For the text-containing cell, return its midpoint in (X, Y) coordinate format. 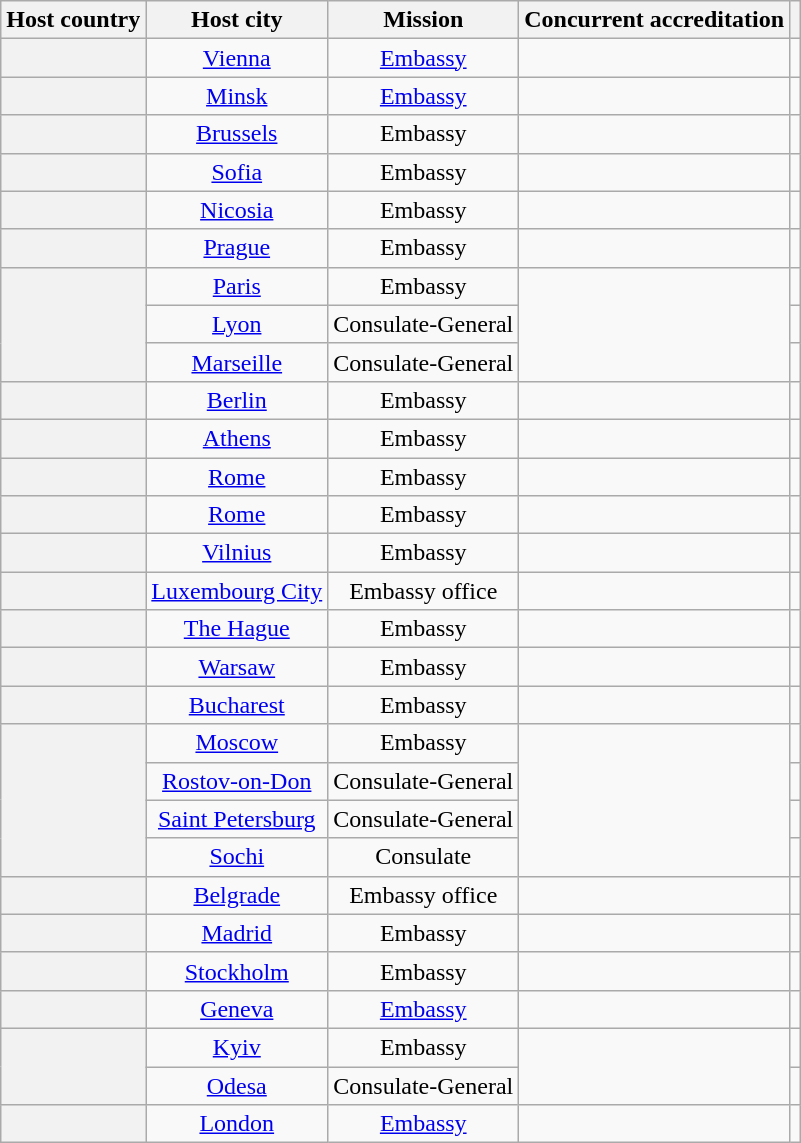
Moscow (237, 743)
Brussels (237, 134)
Odesa (237, 1085)
Consulate (424, 857)
Bucharest (237, 705)
Luxembourg City (237, 591)
Prague (237, 248)
Sochi (237, 857)
Mission (424, 20)
Madrid (237, 933)
Minsk (237, 96)
Saint Petersburg (237, 819)
Vilnius (237, 553)
The Hague (237, 629)
Host country (74, 20)
Athens (237, 438)
Geneva (237, 1009)
Belgrade (237, 895)
Concurrent accreditation (654, 20)
Berlin (237, 400)
Host city (237, 20)
Nicosia (237, 210)
Marseille (237, 362)
Vienna (237, 58)
Warsaw (237, 667)
Stockholm (237, 971)
Paris (237, 286)
Sofia (237, 172)
Kyiv (237, 1047)
Lyon (237, 324)
Rostov-on-Don (237, 781)
London (237, 1124)
